Capture the cell that displays the provided text and extract its [X, Y] central coordinate. 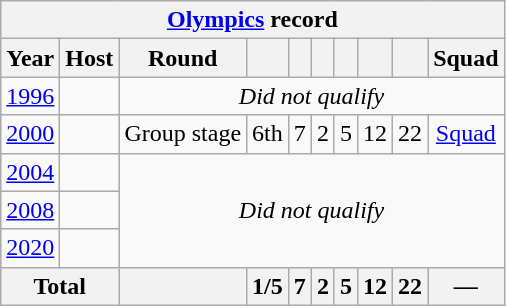
2004 [30, 172]
Total [60, 286]
Host [90, 58]
1996 [30, 96]
6th [268, 134]
2008 [30, 210]
Olympics record [252, 20]
1/5 [268, 286]
Group stage [183, 134]
2000 [30, 134]
2020 [30, 248]
Year [30, 58]
Round [183, 58]
— [466, 286]
